From the cell containing the given text, extract its center point as (x, y) coordinate. 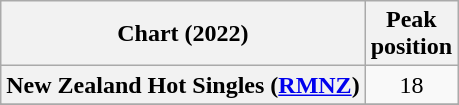
Peakposition (411, 34)
18 (411, 85)
Chart (2022) (183, 34)
New Zealand Hot Singles (RMNZ) (183, 85)
